Detect which cell encompasses the target text, then output its [x, y] center coordinate. 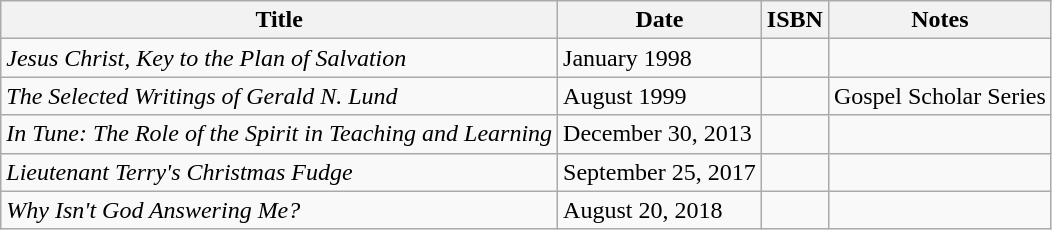
The Selected Writings of Gerald N. Lund [280, 96]
September 25, 2017 [660, 172]
Notes [940, 20]
Gospel Scholar Series [940, 96]
December 30, 2013 [660, 134]
Jesus Christ, Key to the Plan of Salvation [280, 58]
August 20, 2018 [660, 210]
Lieutenant Terry's Christmas Fudge [280, 172]
August 1999 [660, 96]
Title [280, 20]
In Tune: The Role of the Spirit in Teaching and Learning [280, 134]
Date [660, 20]
ISBN [794, 20]
Why Isn't God Answering Me? [280, 210]
January 1998 [660, 58]
